From the cell containing the given text, extract its center point as [x, y] coordinate. 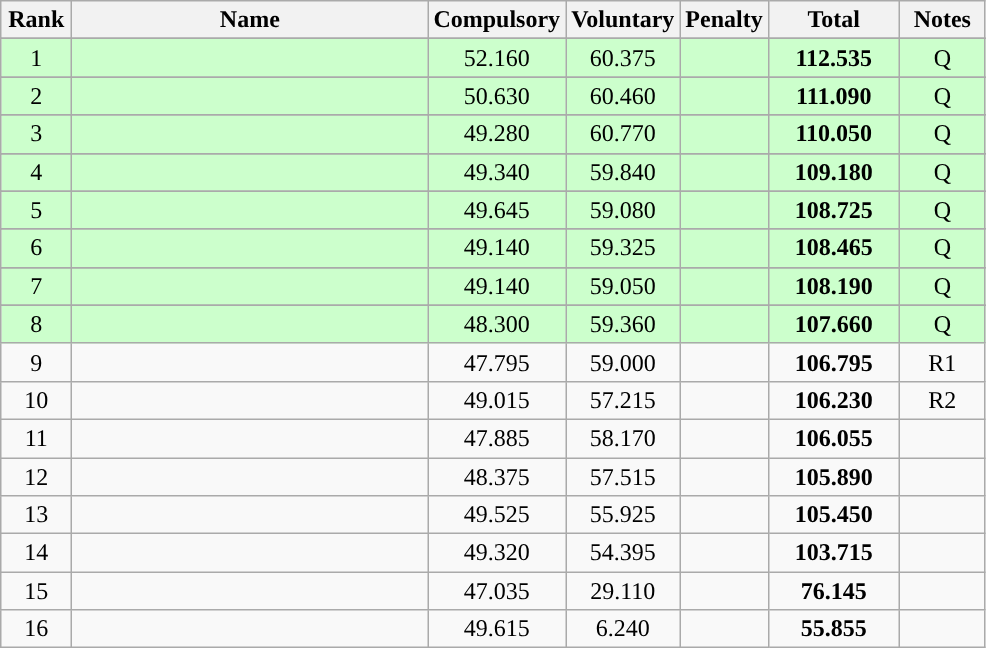
76.145 [834, 591]
106.055 [834, 438]
49.015 [497, 400]
8 [36, 324]
Rank [36, 20]
5 [36, 210]
R1 [942, 362]
109.180 [834, 172]
58.170 [623, 438]
49.615 [497, 629]
4 [36, 172]
49.320 [497, 553]
48.300 [497, 324]
6 [36, 248]
55.925 [623, 515]
111.090 [834, 96]
Penalty [724, 20]
2 [36, 96]
59.360 [623, 324]
59.080 [623, 210]
10 [36, 400]
105.450 [834, 515]
14 [36, 553]
52.160 [497, 58]
106.230 [834, 400]
59.840 [623, 172]
11 [36, 438]
15 [36, 591]
60.375 [623, 58]
9 [36, 362]
3 [36, 134]
6.240 [623, 629]
110.050 [834, 134]
57.515 [623, 477]
50.630 [497, 96]
47.885 [497, 438]
59.050 [623, 286]
16 [36, 629]
13 [36, 515]
Notes [942, 20]
48.375 [497, 477]
107.660 [834, 324]
103.715 [834, 553]
108.725 [834, 210]
106.795 [834, 362]
12 [36, 477]
Voluntary [623, 20]
60.460 [623, 96]
R2 [942, 400]
49.525 [497, 515]
60.770 [623, 134]
Total [834, 20]
1 [36, 58]
108.465 [834, 248]
47.795 [497, 362]
54.395 [623, 553]
55.855 [834, 629]
49.340 [497, 172]
7 [36, 286]
59.325 [623, 248]
Compulsory [497, 20]
112.535 [834, 58]
57.215 [623, 400]
49.645 [497, 210]
105.890 [834, 477]
29.110 [623, 591]
108.190 [834, 286]
Name [250, 20]
49.280 [497, 134]
47.035 [497, 591]
59.000 [623, 362]
